Search for the cell housing the specified text and yield its (X, Y) center coordinate. 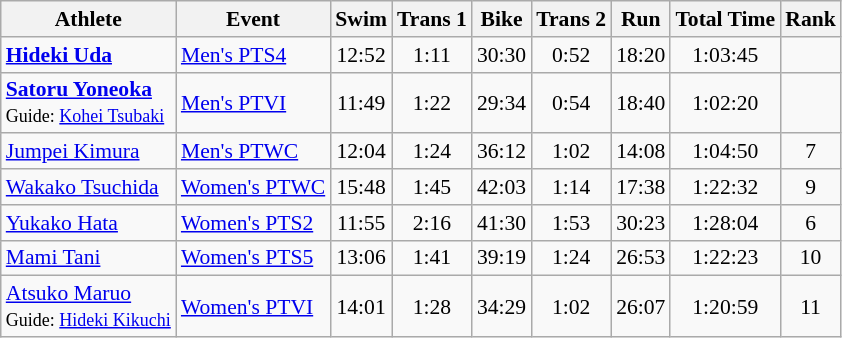
Women's PTS5 (253, 258)
11:55 (361, 223)
1:03:45 (725, 55)
Athlete (88, 19)
34:29 (502, 306)
39:19 (502, 258)
36:12 (502, 152)
10 (810, 258)
1:41 (432, 258)
6 (810, 223)
1:11 (432, 55)
26:07 (640, 306)
1:22:23 (725, 258)
Mami Tani (88, 258)
13:06 (361, 258)
11 (810, 306)
1:28:04 (725, 223)
Swim (361, 19)
2:16 (432, 223)
Satoru YoneokaGuide: Kohei Tsubaki (88, 102)
1:02:20 (725, 102)
1:04:50 (725, 152)
1:22:32 (725, 187)
Wakako Tsuchida (88, 187)
Event (253, 19)
30:23 (640, 223)
Women's PTWC (253, 187)
1:20:59 (725, 306)
0:52 (571, 55)
14:01 (361, 306)
9 (810, 187)
18:40 (640, 102)
1:14 (571, 187)
41:30 (502, 223)
7 (810, 152)
Women's PTVI (253, 306)
Bike (502, 19)
Trans 1 (432, 19)
26:53 (640, 258)
11:49 (361, 102)
15:48 (361, 187)
Trans 2 (571, 19)
12:52 (361, 55)
1:22 (432, 102)
17:38 (640, 187)
Men's PTVI (253, 102)
29:34 (502, 102)
12:04 (361, 152)
Run (640, 19)
14:08 (640, 152)
Rank (810, 19)
Women's PTS2 (253, 223)
Hideki Uda (88, 55)
Men's PTWC (253, 152)
1:45 (432, 187)
Atsuko MaruoGuide: Hideki Kikuchi (88, 306)
1:28 (432, 306)
Yukako Hata (88, 223)
Total Time (725, 19)
42:03 (502, 187)
0:54 (571, 102)
Jumpei Kimura (88, 152)
30:30 (502, 55)
1:53 (571, 223)
Men's PTS4 (253, 55)
18:20 (640, 55)
